Search for the cell housing the specified text and yield its (X, Y) center coordinate. 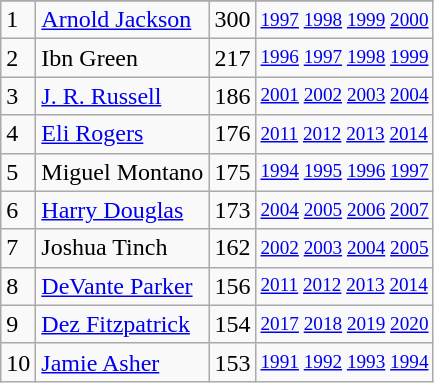
1991 1992 1993 1994 (344, 362)
2002 2003 2004 2005 (344, 248)
10 (18, 362)
153 (232, 362)
1 (18, 20)
2017 2018 2019 2020 (344, 324)
1996 1997 1998 1999 (344, 58)
Eli Rogers (122, 134)
1997 1998 1999 2000 (344, 20)
2001 2002 2003 2004 (344, 96)
6 (18, 210)
3 (18, 96)
5 (18, 172)
217 (232, 58)
J. R. Russell (122, 96)
4 (18, 134)
Joshua Tinch (122, 248)
Jamie Asher (122, 362)
186 (232, 96)
176 (232, 134)
300 (232, 20)
175 (232, 172)
1994 1995 1996 1997 (344, 172)
154 (232, 324)
7 (18, 248)
DeVante Parker (122, 286)
156 (232, 286)
Miguel Montano (122, 172)
8 (18, 286)
2004 2005 2006 2007 (344, 210)
2 (18, 58)
Harry Douglas (122, 210)
173 (232, 210)
162 (232, 248)
Ibn Green (122, 58)
Arnold Jackson (122, 20)
Dez Fitzpatrick (122, 324)
9 (18, 324)
